Locate the cell with the specified text and output its (X, Y) center coordinate. 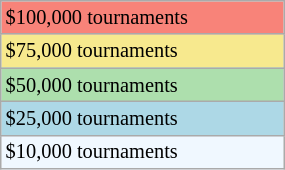
$10,000 tournaments (142, 152)
$75,000 tournaments (142, 51)
$50,000 tournaments (142, 85)
$25,000 tournaments (142, 118)
$100,000 tournaments (142, 17)
